Find where the given text appears and provide that cell's center as (X, Y) coordinate. 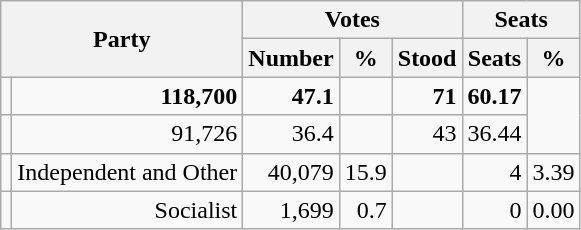
43 (427, 134)
71 (427, 96)
Party (122, 39)
Independent and Other (128, 172)
Votes (352, 20)
40,079 (291, 172)
0 (494, 210)
47.1 (291, 96)
Number (291, 58)
Stood (427, 58)
0.00 (554, 210)
118,700 (128, 96)
Socialist (128, 210)
36.44 (494, 134)
0.7 (366, 210)
3.39 (554, 172)
4 (494, 172)
15.9 (366, 172)
60.17 (494, 96)
36.4 (291, 134)
91,726 (128, 134)
1,699 (291, 210)
